Scan for the cell matching the given text and deliver its [X, Y] coordinate at center. 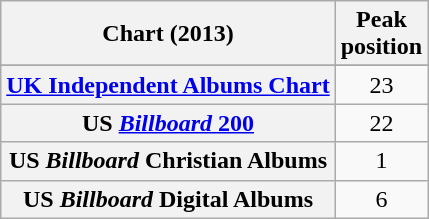
US Billboard 200 [168, 123]
US Billboard Digital Albums [168, 199]
Chart (2013) [168, 34]
22 [381, 123]
23 [381, 85]
US Billboard Christian Albums [168, 161]
Peakposition [381, 34]
6 [381, 199]
1 [381, 161]
UK Independent Albums Chart [168, 85]
